Return [X, Y] of the center of cell containing provided text 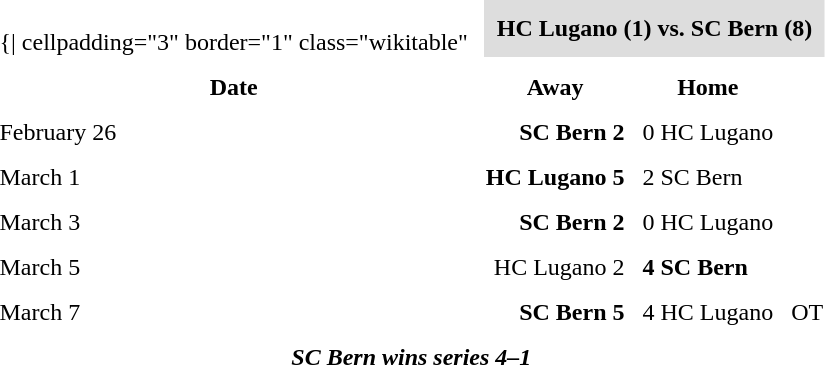
HC Lugano (1) vs. SC Bern (8) [654, 28]
4 HC Lugano [708, 312]
HC Lugano 2 [555, 267]
HC Lugano 5 [555, 177]
Away [555, 87]
2 SC Bern [708, 177]
4 SC Bern [708, 267]
SC Bern 5 [555, 312]
OT [808, 312]
Home [708, 87]
